Locate the cell with the specified text and output its [X, Y] center coordinate. 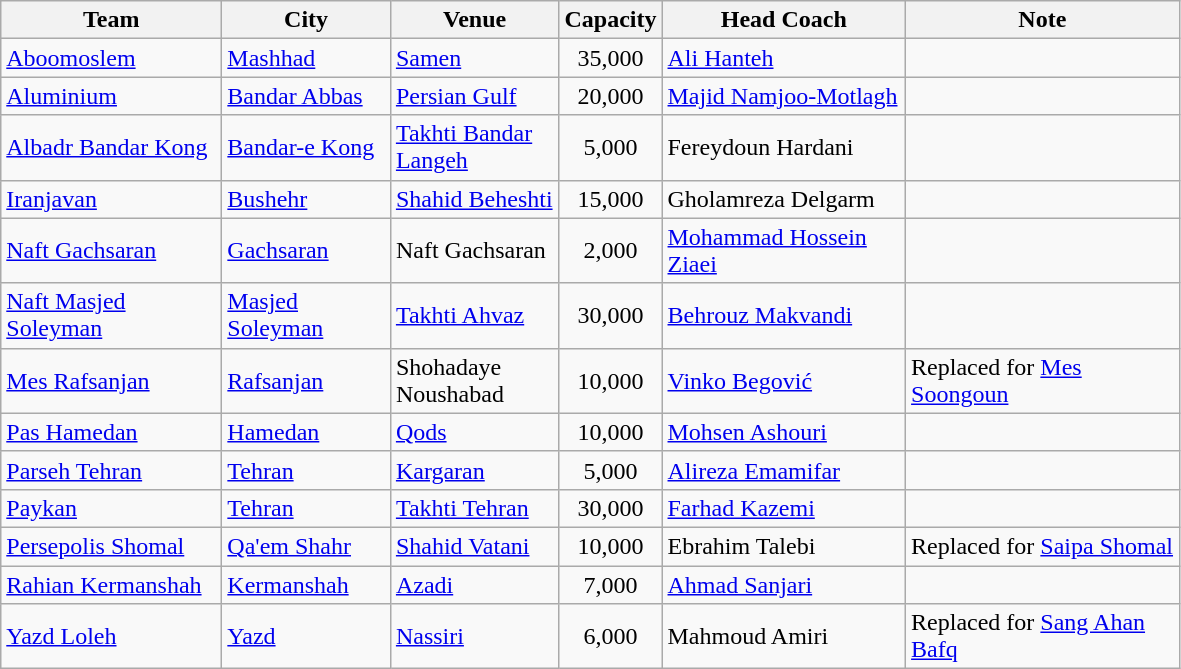
7,000 [610, 585]
Kermanshah [306, 585]
Aluminium [112, 96]
Replaced for Mes Soongoun [1043, 380]
Mes Rafsanjan [112, 380]
Note [1043, 20]
35,000 [610, 58]
Fereydoun Hardani [784, 148]
20,000 [610, 96]
Naft Masjed Soleyman [112, 316]
Venue [474, 20]
15,000 [610, 199]
Mohsen Ashouri [784, 432]
Capacity [610, 20]
Replaced for Sang Ahan Bafq [1043, 636]
Aboomoslem [112, 58]
Ebrahim Talebi [784, 546]
Mahmoud Amiri [784, 636]
Nassiri [474, 636]
Shahid Beheshti [474, 199]
Yazd Loleh [112, 636]
2,000 [610, 250]
Gholamreza Delgarm [784, 199]
Alireza Emamifar [784, 470]
Ali Hanteh [784, 58]
Vinko Begović [784, 380]
Farhad Kazemi [784, 508]
Gachsaran [306, 250]
Shohadaye Noushabad [474, 380]
Pas Hamedan [112, 432]
Rahian Kermanshah [112, 585]
Rafsanjan [306, 380]
Team [112, 20]
Mashhad [306, 58]
Qods [474, 432]
Paykan [112, 508]
Qa'em Shahr [306, 546]
Takhti Tehran [474, 508]
Takhti Ahvaz [474, 316]
Bandar Abbas [306, 96]
Kargaran [474, 470]
Head Coach [784, 20]
Bandar-e Kong [306, 148]
Albadr Bandar Kong [112, 148]
Shahid Vatani [474, 546]
Persepolis Shomal [112, 546]
Azadi [474, 585]
Yazd [306, 636]
Samen [474, 58]
Replaced for Saipa Shomal [1043, 546]
Takhti Bandar Langeh [474, 148]
Parseh Tehran [112, 470]
Persian Gulf [474, 96]
Behrouz Makvandi [784, 316]
Mohammad Hossein Ziaei [784, 250]
City [306, 20]
Iranjavan [112, 199]
Hamedan [306, 432]
Ahmad Sanjari [784, 585]
6,000 [610, 636]
Masjed Soleyman [306, 316]
Bushehr [306, 199]
Majid Namjoo-Motlagh [784, 96]
